Detect which cell encompasses the target text, then output its [X, Y] center coordinate. 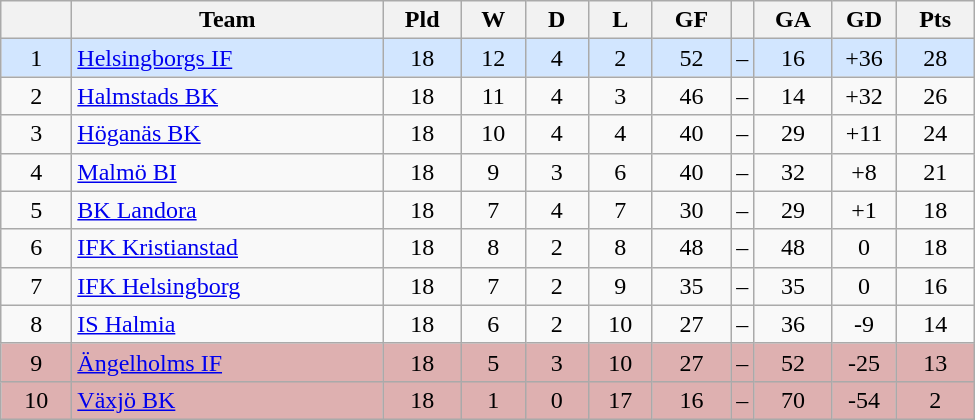
30 [692, 210]
-25 [864, 362]
Halmstads BK [228, 96]
26 [936, 96]
36 [794, 324]
Pts [936, 20]
BK Landora [228, 210]
11 [493, 96]
Helsingborgs IF [228, 58]
+1 [864, 210]
IFK Kristianstad [228, 248]
70 [794, 400]
28 [936, 58]
-9 [864, 324]
13 [936, 362]
IFK Helsingborg [228, 286]
Malmö BI [228, 172]
46 [692, 96]
W [493, 20]
21 [936, 172]
GA [794, 20]
-54 [864, 400]
24 [936, 134]
32 [794, 172]
12 [493, 58]
GD [864, 20]
+32 [864, 96]
+8 [864, 172]
Team [228, 20]
+11 [864, 134]
Pld [422, 20]
Växjö BK [228, 400]
GF [692, 20]
L [621, 20]
D [557, 20]
17 [621, 400]
Ängelholms IF [228, 362]
+36 [864, 58]
IS Halmia [228, 324]
Höganäs BK [228, 134]
